Scan for the cell matching the given text and deliver its [x, y] coordinate at center. 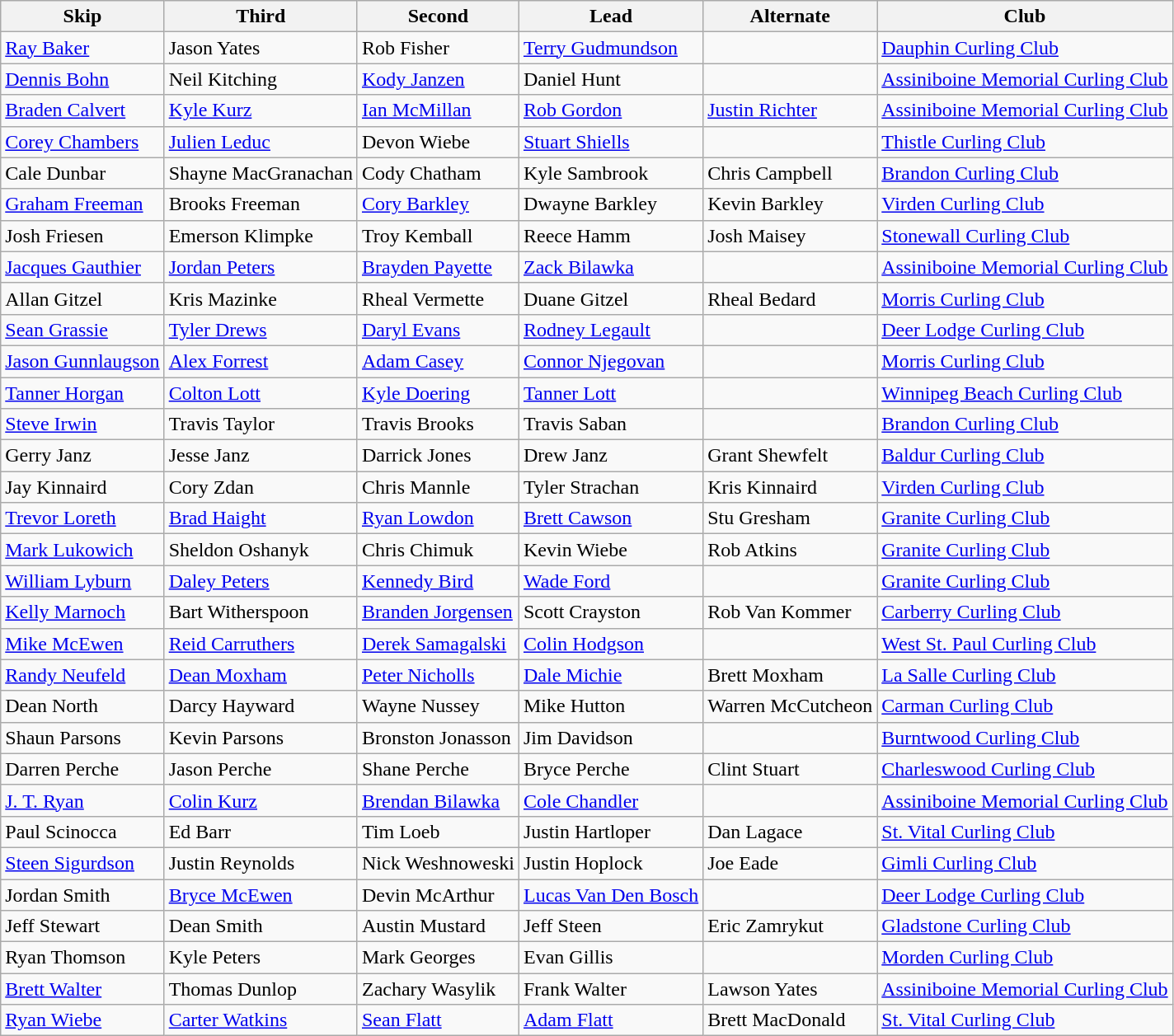
La Salle Curling Club [1025, 675]
Graham Freeman [82, 204]
Jacques Gauthier [82, 267]
Gerry Janz [82, 456]
Cory Zdan [261, 487]
Brett MacDonald [790, 1020]
Ryan Wiebe [82, 1020]
Julien Leduc [261, 142]
Dan Lagace [790, 832]
Kevin Parsons [261, 738]
Frank Walter [610, 989]
Dean Smith [261, 926]
Ryan Lowdon [438, 518]
Morden Curling Club [1025, 958]
Tanner Horgan [82, 393]
Chris Mannle [438, 487]
Darren Perche [82, 769]
Grant Shewfelt [790, 456]
Wade Ford [610, 581]
Devon Wiebe [438, 142]
Peter Nicholls [438, 675]
Cody Chatham [438, 173]
Daryl Evans [438, 330]
Mike McEwen [82, 644]
Kyle Doering [438, 393]
Ian McMillan [438, 110]
Kevin Wiebe [610, 550]
Jeff Steen [610, 926]
Kris Kinnaird [790, 487]
Eric Zamrykut [790, 926]
Stonewall Curling Club [1025, 236]
Shayne MacGranachan [261, 173]
Josh Maisey [790, 236]
William Lyburn [82, 581]
Dauphin Curling Club [1025, 48]
Cole Chandler [610, 800]
Tim Loeb [438, 832]
Braden Calvert [82, 110]
Colin Kurz [261, 800]
Clint Stuart [790, 769]
Jeff Stewart [82, 926]
Jay Kinnaird [82, 487]
Emerson Klimpke [261, 236]
Dean North [82, 706]
J. T. Ryan [82, 800]
Jordan Peters [261, 267]
Branden Jorgensen [438, 612]
Mark Georges [438, 958]
Kody Janzen [438, 79]
Jason Gunnlaugson [82, 361]
Sean Flatt [438, 1020]
Sean Grassie [82, 330]
Winnipeg Beach Curling Club [1025, 393]
Lawson Yates [790, 989]
Duane Gitzel [610, 298]
Travis Saban [610, 424]
Dean Moxham [261, 675]
Neil Kitching [261, 79]
Thistle Curling Club [1025, 142]
Wayne Nussey [438, 706]
Joe Eade [790, 863]
Reid Carruthers [261, 644]
Brett Moxham [790, 675]
Colin Hodgson [610, 644]
Scott Crayston [610, 612]
Adam Casey [438, 361]
Zack Bilawka [610, 267]
West St. Paul Curling Club [1025, 644]
Troy Kemball [438, 236]
Kevin Barkley [790, 204]
Travis Brooks [438, 424]
Adam Flatt [610, 1020]
Rheal Vermette [438, 298]
Tyler Drews [261, 330]
Steen Sigurdson [82, 863]
Nick Weshnoweski [438, 863]
Jason Perche [261, 769]
Rob Atkins [790, 550]
Kyle Sambrook [610, 173]
Brett Walter [82, 989]
Charleswood Curling Club [1025, 769]
Thomas Dunlop [261, 989]
Gladstone Curling Club [1025, 926]
Carter Watkins [261, 1020]
Derek Samagalski [438, 644]
Rob Van Kommer [790, 612]
Brayden Payette [438, 267]
Jason Yates [261, 48]
Kennedy Bird [438, 581]
Alex Forrest [261, 361]
Evan Gillis [610, 958]
Colton Lott [261, 393]
Darcy Hayward [261, 706]
Brett Cawson [610, 518]
Terry Gudmundson [610, 48]
Jim Davidson [610, 738]
Connor Njegovan [610, 361]
Lead [610, 16]
Ed Barr [261, 832]
Trevor Loreth [82, 518]
Skip [82, 16]
Rheal Bedard [790, 298]
Zachary Wasylik [438, 989]
Second [438, 16]
Club [1025, 16]
Bart Witherspoon [261, 612]
Justin Richter [790, 110]
Daniel Hunt [610, 79]
Chris Campbell [790, 173]
Carberry Curling Club [1025, 612]
Rob Fisher [438, 48]
Rob Gordon [610, 110]
Kris Mazinke [261, 298]
Allan Gitzel [82, 298]
Kyle Peters [261, 958]
Bryce Perche [610, 769]
Lucas Van Den Bosch [610, 894]
Chris Chimuk [438, 550]
Reece Hamm [610, 236]
Jesse Janz [261, 456]
Randy Neufeld [82, 675]
Baldur Curling Club [1025, 456]
Brad Haight [261, 518]
Stuart Shiells [610, 142]
Kyle Kurz [261, 110]
Cale Dunbar [82, 173]
Justin Reynolds [261, 863]
Steve Irwin [82, 424]
Justin Hartloper [610, 832]
Kelly Marnoch [82, 612]
Dale Michie [610, 675]
Cory Barkley [438, 204]
Paul Scinocca [82, 832]
Darrick Jones [438, 456]
Ryan Thomson [82, 958]
Drew Janz [610, 456]
Third [261, 16]
Carman Curling Club [1025, 706]
Austin Mustard [438, 926]
Devin McArthur [438, 894]
Jordan Smith [82, 894]
Tyler Strachan [610, 487]
Corey Chambers [82, 142]
Justin Hoplock [610, 863]
Shane Perche [438, 769]
Mark Lukowich [82, 550]
Burntwood Curling Club [1025, 738]
Travis Taylor [261, 424]
Brendan Bilawka [438, 800]
Ray Baker [82, 48]
Warren McCutcheon [790, 706]
Dennis Bohn [82, 79]
Brooks Freeman [261, 204]
Alternate [790, 16]
Dwayne Barkley [610, 204]
Bryce McEwen [261, 894]
Josh Friesen [82, 236]
Tanner Lott [610, 393]
Rodney Legault [610, 330]
Gimli Curling Club [1025, 863]
Mike Hutton [610, 706]
Sheldon Oshanyk [261, 550]
Bronston Jonasson [438, 738]
Daley Peters [261, 581]
Shaun Parsons [82, 738]
Stu Gresham [790, 518]
